Pinpoint the cell where the given text exists, returning its [x, y] midpoint coordinate. 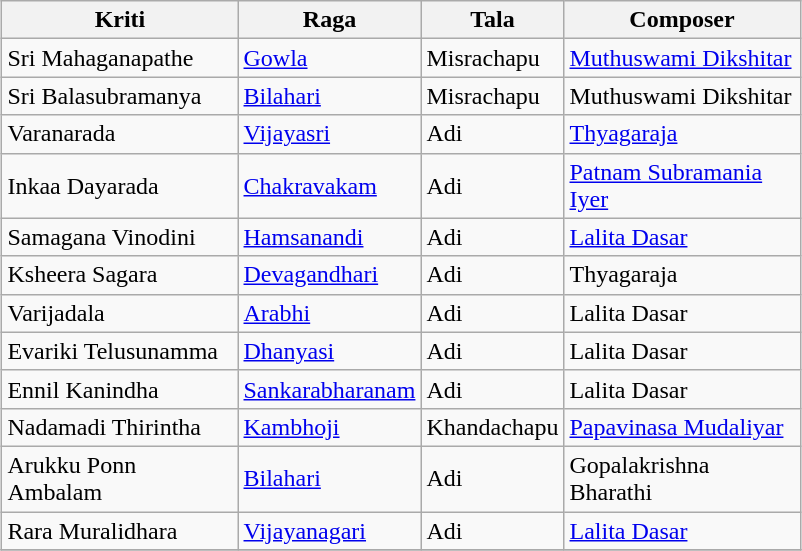
Gowla [330, 58]
Papavinasa Mudaliyar [682, 427]
Inkaa Dayarada [120, 186]
Dhanyasi [330, 351]
Kriti [120, 20]
Patnam Subramania Iyer [682, 186]
Sri Mahaganapathe [120, 58]
Khandachapu [492, 427]
Chakravakam [330, 186]
Ennil Kanindha [120, 389]
Sri Balasubramanya [120, 96]
Gopalakrishna Bharathi [682, 478]
Vijayanagari [330, 531]
Arabhi [330, 313]
Arukku Ponn Ambalam [120, 478]
Ksheera Sagara [120, 275]
Hamsanandi [330, 237]
Devagandhari [330, 275]
Rara Muralidhara [120, 531]
Kambhoji [330, 427]
Sankarabharanam [330, 389]
Vijayasri [330, 134]
Samagana Vinodini [120, 237]
Composer [682, 20]
Nadamadi Thirintha [120, 427]
Raga [330, 20]
Evariki Telusunamma [120, 351]
Tala [492, 20]
Varanarada [120, 134]
Varijadala [120, 313]
